Provide the [X, Y] coordinate of the cell's center where the given text is located.  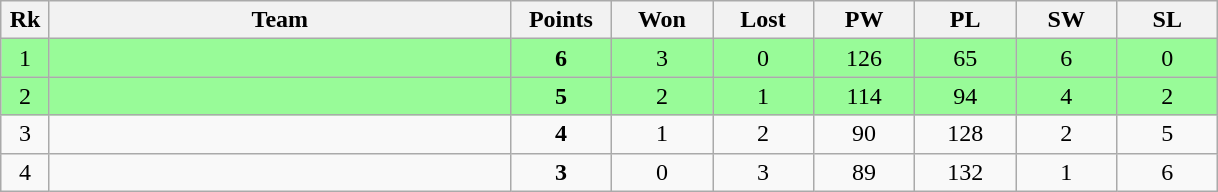
132 [966, 172]
90 [864, 134]
Rk [26, 20]
65 [966, 58]
Won [662, 20]
SW [1066, 20]
Team [280, 20]
126 [864, 58]
Points [560, 20]
114 [864, 96]
128 [966, 134]
89 [864, 172]
94 [966, 96]
PW [864, 20]
PL [966, 20]
Lost [762, 20]
SL [1168, 20]
